Output the [X, Y] coordinate of the center of the cell containing the given text.  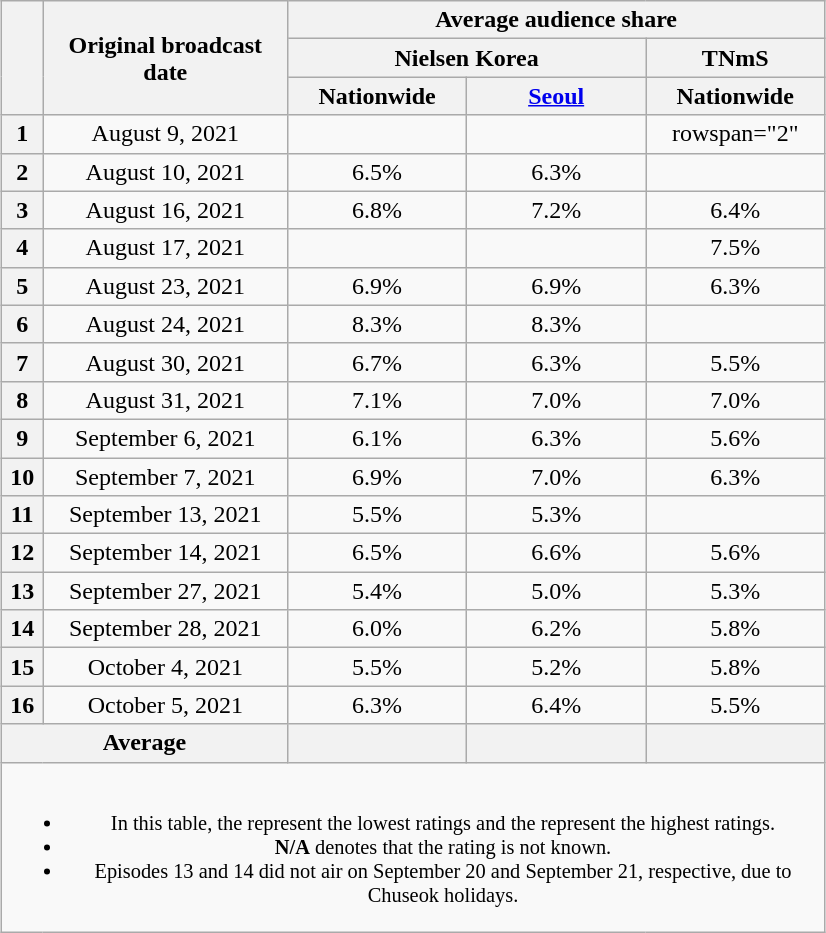
rowspan="2" [736, 134]
September 28, 2021 [166, 629]
5.0% [556, 591]
Average [144, 743]
7.5% [736, 248]
September 7, 2021 [166, 477]
August 31, 2021 [166, 400]
August 30, 2021 [166, 362]
5.4% [378, 591]
4 [22, 248]
August 17, 2021 [166, 248]
6 [22, 324]
1 [22, 134]
TNmS [736, 58]
August 24, 2021 [166, 324]
October 5, 2021 [166, 705]
September 13, 2021 [166, 515]
October 4, 2021 [166, 667]
3 [22, 210]
September 14, 2021 [166, 553]
6.7% [378, 362]
Average audience share [556, 20]
August 16, 2021 [166, 210]
2 [22, 172]
September 6, 2021 [166, 438]
9 [22, 438]
August 9, 2021 [166, 134]
Original broadcast date [166, 58]
14 [22, 629]
7.2% [556, 210]
10 [22, 477]
6.0% [378, 629]
August 23, 2021 [166, 286]
September 27, 2021 [166, 591]
6.8% [378, 210]
13 [22, 591]
Nielsen Korea [467, 58]
5 [22, 286]
6.1% [378, 438]
7 [22, 362]
16 [22, 705]
5.2% [556, 667]
12 [22, 553]
15 [22, 667]
Seoul [556, 96]
8 [22, 400]
7.1% [378, 400]
6.2% [556, 629]
11 [22, 515]
August 10, 2021 [166, 172]
6.6% [556, 553]
